Extract the [x, y] coordinate from the center of the cell holding the provided text.  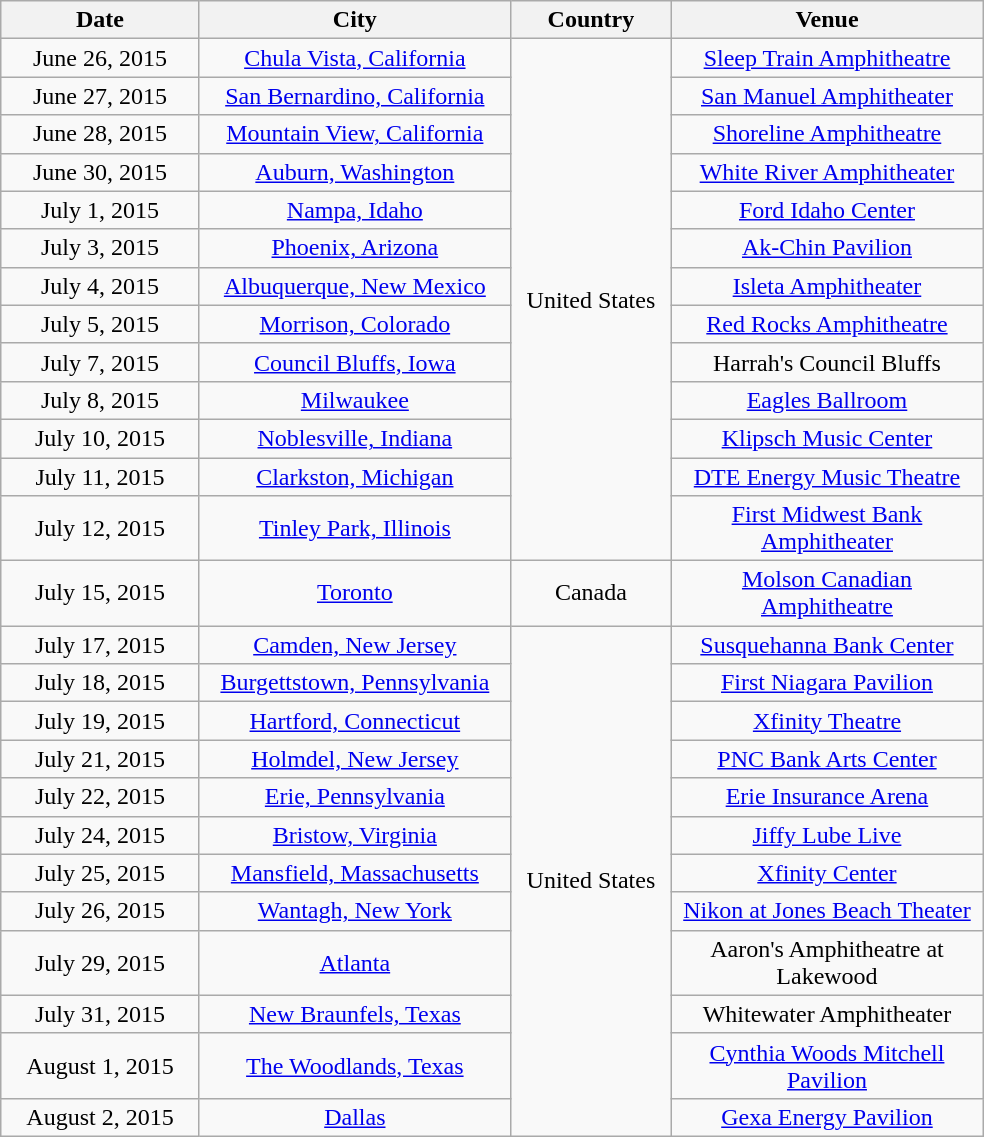
Isleta Amphitheater [826, 286]
Gexa Energy Pavilion [826, 1117]
Shoreline Amphitheatre [826, 134]
Xfinity Theatre [826, 721]
Venue [826, 20]
Bristow, Virginia [354, 835]
Susquehanna Bank Center [826, 645]
Hartford, Connecticut [354, 721]
Atlanta [354, 962]
August 1, 2015 [100, 1066]
July 12, 2015 [100, 528]
Whitewater Amphitheater [826, 1014]
Albuquerque, New Mexico [354, 286]
July 5, 2015 [100, 324]
San Manuel Amphitheater [826, 96]
Phoenix, Arizona [354, 248]
Morrison, Colorado [354, 324]
Toronto [354, 594]
July 8, 2015 [100, 400]
July 1, 2015 [100, 210]
Milwaukee [354, 400]
July 4, 2015 [100, 286]
Dallas [354, 1117]
Harrah's Council Bluffs [826, 362]
July 15, 2015 [100, 594]
Nikon at Jones Beach Theater [826, 911]
PNC Bank Arts Center [826, 759]
DTE Energy Music Theatre [826, 477]
Burgettstown, Pennsylvania [354, 683]
Tinley Park, Illinois [354, 528]
City [354, 20]
June 27, 2015 [100, 96]
August 2, 2015 [100, 1117]
Sleep Train Amphitheatre [826, 58]
June 28, 2015 [100, 134]
July 22, 2015 [100, 797]
The Woodlands, Texas [354, 1066]
Nampa, Idaho [354, 210]
July 18, 2015 [100, 683]
Clarkston, Michigan [354, 477]
July 10, 2015 [100, 438]
July 17, 2015 [100, 645]
Noblesville, Indiana [354, 438]
San Bernardino, California [354, 96]
June 30, 2015 [100, 172]
Aaron's Amphitheatre at Lakewood [826, 962]
Xfinity Center [826, 873]
Chula Vista, California [354, 58]
First Niagara Pavilion [826, 683]
White River Amphitheater [826, 172]
Council Bluffs, Iowa [354, 362]
July 3, 2015 [100, 248]
Country [590, 20]
July 29, 2015 [100, 962]
July 25, 2015 [100, 873]
Molson Canadian Amphitheatre [826, 594]
July 21, 2015 [100, 759]
Jiffy Lube Live [826, 835]
New Braunfels, Texas [354, 1014]
July 11, 2015 [100, 477]
Cynthia Woods Mitchell Pavilion [826, 1066]
Canada [590, 594]
July 19, 2015 [100, 721]
Ak-Chin Pavilion [826, 248]
Ford Idaho Center [826, 210]
July 31, 2015 [100, 1014]
July 26, 2015 [100, 911]
Mountain View, California [354, 134]
July 7, 2015 [100, 362]
Eagles Ballroom [826, 400]
Holmdel, New Jersey [354, 759]
Red Rocks Amphitheatre [826, 324]
Auburn, Washington [354, 172]
July 24, 2015 [100, 835]
Camden, New Jersey [354, 645]
Klipsch Music Center [826, 438]
June 26, 2015 [100, 58]
First Midwest Bank Amphitheater [826, 528]
Date [100, 20]
Erie, Pennsylvania [354, 797]
Mansfield, Massachusetts [354, 873]
Erie Insurance Arena [826, 797]
Wantagh, New York [354, 911]
